For the text-containing cell, return its midpoint in [x, y] coordinate format. 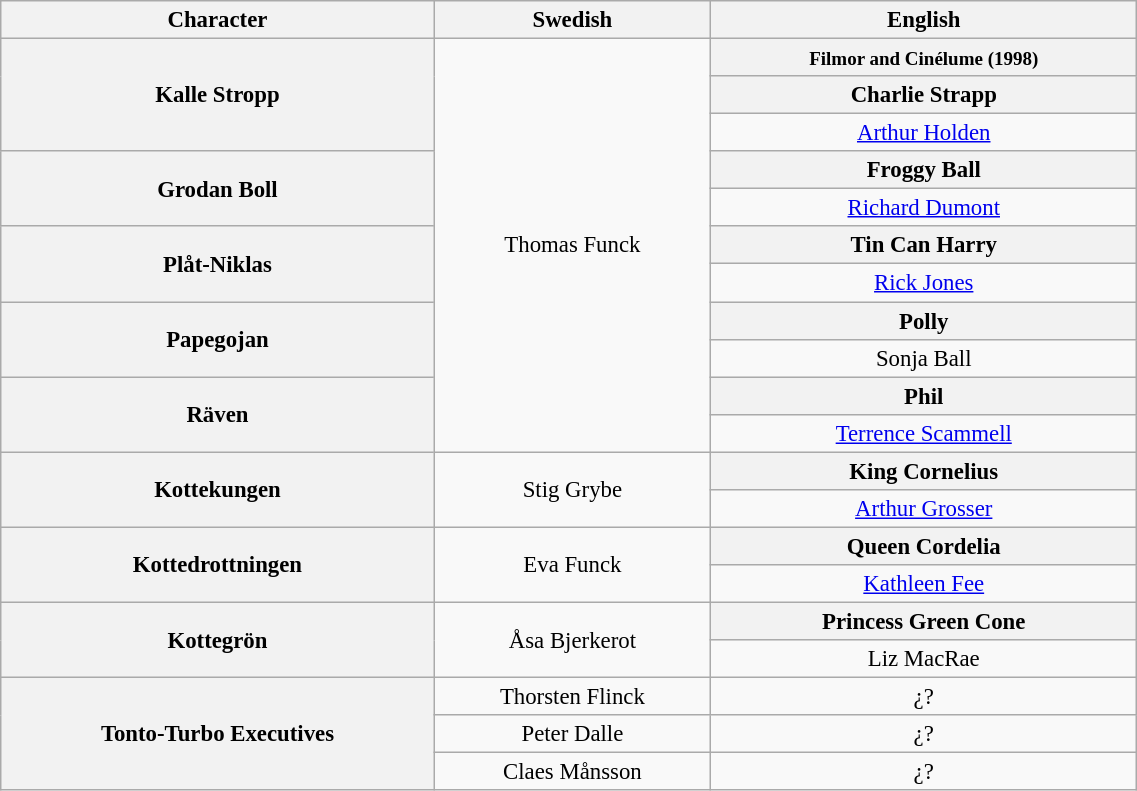
Richard Dumont [924, 208]
Kalle Stropp [218, 96]
Kathleen Fee [924, 584]
Sonja Ball [924, 358]
Räven [218, 414]
Swedish [572, 20]
Thomas Funck [572, 246]
Arthur Holden [924, 133]
Character [218, 20]
Claes Månsson [572, 772]
Charlie Strapp [924, 95]
Queen Cordelia [924, 546]
Princess Green Cone [924, 621]
Tin Can Harry [924, 245]
Phil [924, 396]
Tonto-Turbo Executives [218, 734]
Polly [924, 321]
King Cornelius [924, 471]
Stig Grybe [572, 490]
Thorsten Flinck [572, 697]
Filmor and Cinélume (1998) [924, 58]
Peter Dalle [572, 734]
Rick Jones [924, 283]
Arthur Grosser [924, 509]
Papegojan [218, 340]
Grodan Boll [218, 188]
Terrence Scammell [924, 433]
English [924, 20]
Liz MacRae [924, 659]
Åsa Bjerkerot [572, 640]
Kottegrön [218, 640]
Kottekungen [218, 490]
Plåt-Niklas [218, 264]
Kottedrottningen [218, 564]
Eva Funck [572, 564]
Froggy Ball [924, 170]
